Output the (X, Y) coordinate of the center of the cell containing the given text.  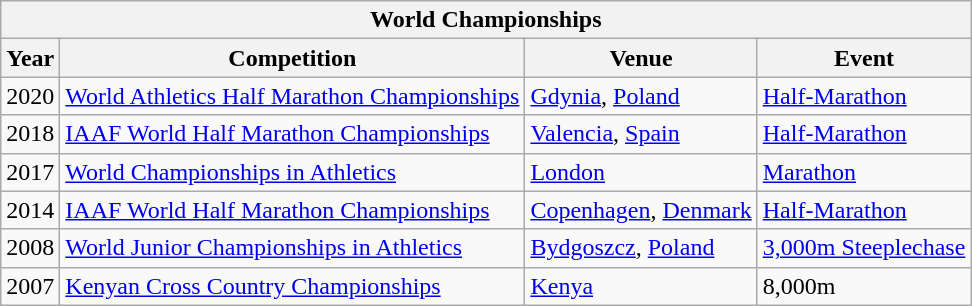
Competition (292, 58)
3,000m Steeplechase (864, 248)
Bydgoszcz, Poland (641, 248)
World Championships (486, 20)
Marathon (864, 172)
2018 (30, 134)
World Junior Championships in Athletics (292, 248)
Valencia, Spain (641, 134)
2007 (30, 286)
Kenya (641, 286)
Venue (641, 58)
Event (864, 58)
2008 (30, 248)
Year (30, 58)
2017 (30, 172)
London (641, 172)
8,000m (864, 286)
World Championships in Athletics (292, 172)
Kenyan Cross Country Championships (292, 286)
Copenhagen, Denmark (641, 210)
2020 (30, 96)
2014 (30, 210)
Gdynia, Poland (641, 96)
World Athletics Half Marathon Championships (292, 96)
